Extract the (X, Y) coordinate from the center of the cell holding the provided text.  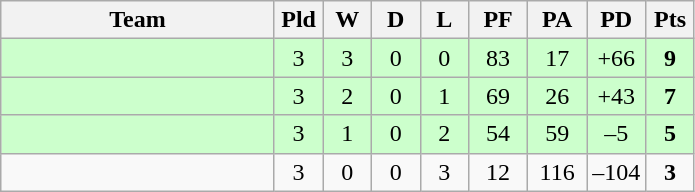
PF (498, 20)
–104 (616, 172)
17 (558, 58)
26 (558, 96)
D (396, 20)
83 (498, 58)
69 (498, 96)
L (444, 20)
Pld (298, 20)
W (348, 20)
Team (138, 20)
PD (616, 20)
7 (670, 96)
PA (558, 20)
9 (670, 58)
59 (558, 134)
12 (498, 172)
5 (670, 134)
116 (558, 172)
+43 (616, 96)
54 (498, 134)
Pts (670, 20)
–5 (616, 134)
+66 (616, 58)
